From the cell containing the given text, extract its center point as (x, y) coordinate. 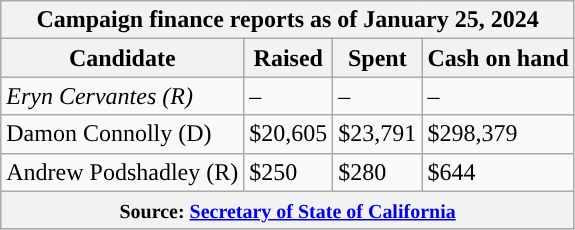
Andrew Podshadley (R) (122, 172)
$644 (498, 172)
$280 (378, 172)
Spent (378, 58)
$20,605 (288, 134)
$250 (288, 172)
Eryn Cervantes (R) (122, 96)
Raised (288, 58)
$298,379 (498, 134)
Candidate (122, 58)
$23,791 (378, 134)
Damon Connolly (D) (122, 134)
Cash on hand (498, 58)
Source: Secretary of State of California (288, 210)
Campaign finance reports as of January 25, 2024 (288, 20)
